Scan for the cell matching the given text and deliver its (x, y) coordinate at center. 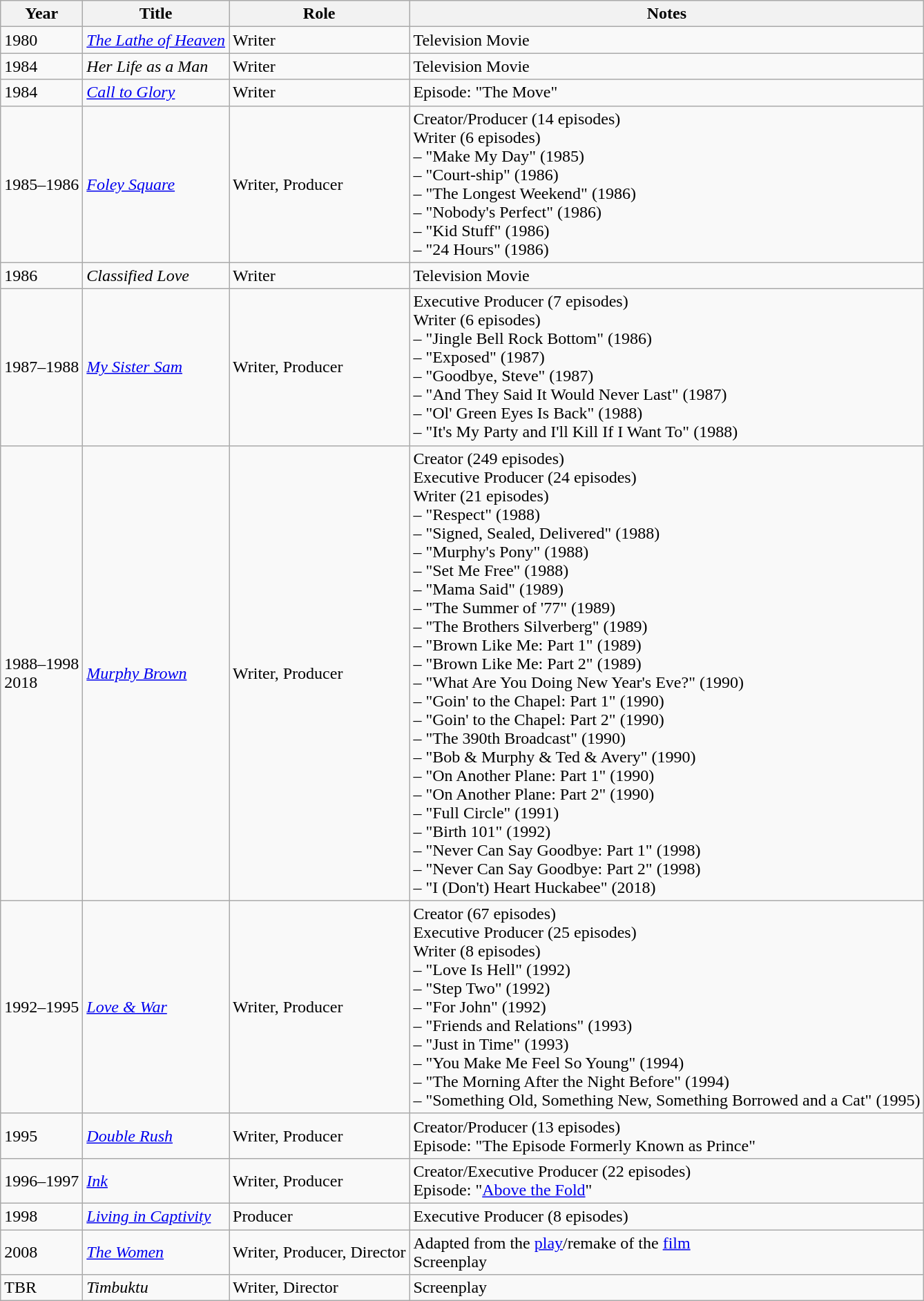
Title (156, 14)
Notes (667, 14)
1996–1997 (41, 1181)
Episode: "The Move" (667, 93)
Timbuktu (156, 1288)
Screenplay (667, 1288)
My Sister Sam (156, 367)
1985–1986 (41, 184)
Role (319, 14)
Ink (156, 1181)
Foley Square (156, 184)
1998 (41, 1216)
Double Rush (156, 1135)
1988–19982018 (41, 673)
TBR (41, 1288)
Murphy Brown (156, 673)
Classified Love (156, 276)
2008 (41, 1251)
Living in Captivity (156, 1216)
Writer, Director (319, 1288)
Executive Producer (8 episodes) (667, 1216)
Producer (319, 1216)
Her Life as a Man (156, 66)
Year (41, 14)
The Women (156, 1251)
Writer, Producer, Director (319, 1251)
1992–1995 (41, 1007)
Creator/Producer (13 episodes)Episode: "The Episode Formerly Known as Prince" (667, 1135)
1980 (41, 40)
Call to Glory (156, 93)
1987–1988 (41, 367)
Adapted from the play/remake of the filmScreenplay (667, 1251)
The Lathe of Heaven (156, 40)
Love & War (156, 1007)
Creator/Executive Producer (22 episodes)Episode: "Above the Fold" (667, 1181)
1986 (41, 276)
1995 (41, 1135)
